Output the (x, y) coordinate of the center of the cell containing the given text.  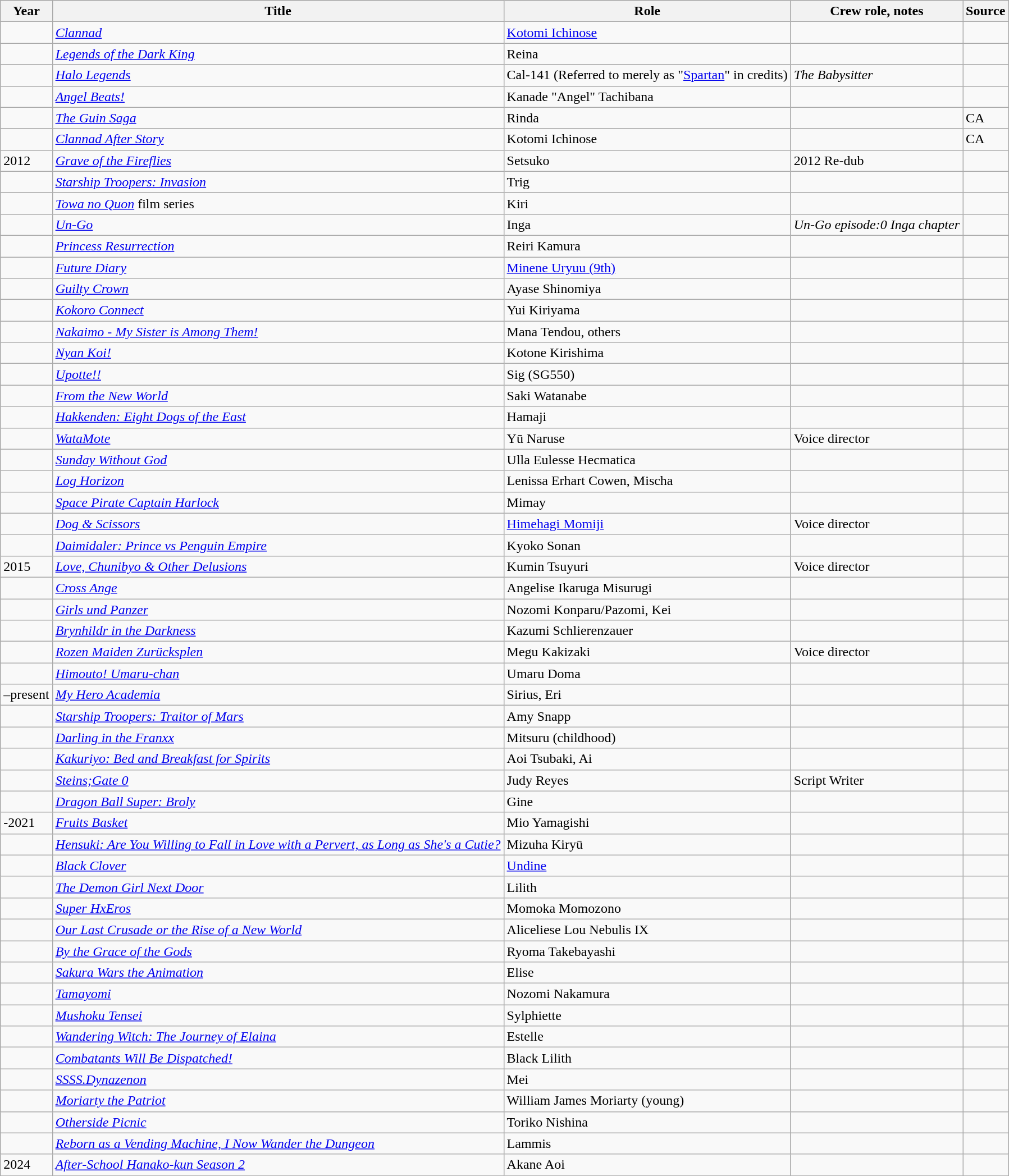
2012 Re-dub (876, 161)
Rinda (647, 118)
Aoi Tsubaki, Ai (647, 759)
Saki Watanabe (647, 396)
Kokoro Connect (278, 310)
Script Writer (876, 780)
Yui Kiriyama (647, 310)
2012 (26, 161)
Himehagi Momiji (647, 524)
Mizuha Kiryū (647, 844)
Princess Resurrection (278, 246)
Mei (647, 1079)
Sirius, Eri (647, 695)
Ayase Shinomiya (647, 289)
2024 (26, 1165)
Daimidaler: Prince vs Penguin Empire (278, 545)
Ryoma Takebayashi (647, 951)
The Demon Girl Next Door (278, 887)
Ulla Eulesse Hecmatica (647, 460)
Sunday Without God (278, 460)
Our Last Crusade or the Rise of a New World (278, 930)
Akane Aoi (647, 1165)
Aliceliese Lou Nebulis IX (647, 930)
Cal-141 (Referred to merely as "Spartan" in credits) (647, 75)
Title (278, 11)
Reiri Kamura (647, 246)
Crew role, notes (876, 11)
Lenissa Erhart Cowen, Mischa (647, 481)
Kazumi Schlierenzauer (647, 631)
Amy Snapp (647, 716)
Mana Tendou, others (647, 332)
Upotte!! (278, 374)
Reborn as a Vending Machine, I Now Wander the Dungeon (278, 1143)
Umaru Doma (647, 674)
My Hero Academia (278, 695)
Un-Go episode:0 Inga chapter (876, 225)
Toriko Nishina (647, 1122)
Legends of the Dark King (278, 54)
Nakaimo - My Sister is Among Them! (278, 332)
Lammis (647, 1143)
Elise (647, 973)
Space Pirate Captain Harlock (278, 502)
Fruits Basket (278, 823)
Darling in the Franxx (278, 738)
Starship Troopers: Invasion (278, 182)
–present (26, 695)
Starship Troopers: Traitor of Mars (278, 716)
Grave of the Fireflies (278, 161)
By the Grace of the Gods (278, 951)
From the New World (278, 396)
Super HxEros (278, 908)
Sylphiette (647, 1015)
Clannad (278, 33)
Black Lilith (647, 1058)
Sakura Wars the Animation (278, 973)
Lilith (647, 887)
Un-Go (278, 225)
Nozomi Nakamura (647, 994)
Cross Ange (278, 588)
Rozen Maiden Zurücksplen (278, 652)
Brynhildr in the Darkness (278, 631)
Minene Uryuu (9th) (647, 268)
Towa no Quon film series (278, 203)
Moriarty the Patriot (278, 1101)
Log Horizon (278, 481)
Momoka Momozono (647, 908)
Wandering Witch: The Journey of Elaina (278, 1037)
Nozomi Konparu/Pazomi, Kei (647, 609)
Year (26, 11)
Combatants Will Be Dispatched! (278, 1058)
William James Moriarty (young) (647, 1101)
Undine (647, 866)
Sig (SG550) (647, 374)
Source (986, 11)
Kyoko Sonan (647, 545)
Yū Naruse (647, 438)
Mitsuru (childhood) (647, 738)
-2021 (26, 823)
Inga (647, 225)
Kumin Tsuyuri (647, 566)
Black Clover (278, 866)
Trig (647, 182)
Tamayomi (278, 994)
Halo Legends (278, 75)
Future Diary (278, 268)
Mio Yamagishi (647, 823)
Otherside Picnic (278, 1122)
Hensuki: Are You Willing to Fall in Love with a Pervert, as Long as She's a Cutie? (278, 844)
WataMote (278, 438)
Hakkenden: Eight Dogs of the East (278, 417)
Guilty Crown (278, 289)
Himouto! Umaru-chan (278, 674)
Kanade "Angel" Tachibana (647, 97)
SSSS.Dynazenon (278, 1079)
Nyan Koi! (278, 353)
Gine (647, 802)
Steins;Gate 0 (278, 780)
Mushoku Tensei (278, 1015)
After-School Hanako-kun Season 2 (278, 1165)
The Babysitter (876, 75)
Mimay (647, 502)
Girls und Panzer (278, 609)
Love, Chunibyo & Other Delusions (278, 566)
Megu Kakizaki (647, 652)
Kakuriyo: Bed and Breakfast for Spirits (278, 759)
2015 (26, 566)
The Guin Saga (278, 118)
Dog & Scissors (278, 524)
Angelise Ikaruga Misurugi (647, 588)
Dragon Ball Super: Broly (278, 802)
Reina (647, 54)
Angel Beats! (278, 97)
Kiri (647, 203)
Estelle (647, 1037)
Clannad After Story (278, 139)
Role (647, 11)
Judy Reyes (647, 780)
Setsuko (647, 161)
Hamaji (647, 417)
Kotone Kirishima (647, 353)
